Locate the cell with the specified text and output its [x, y] center coordinate. 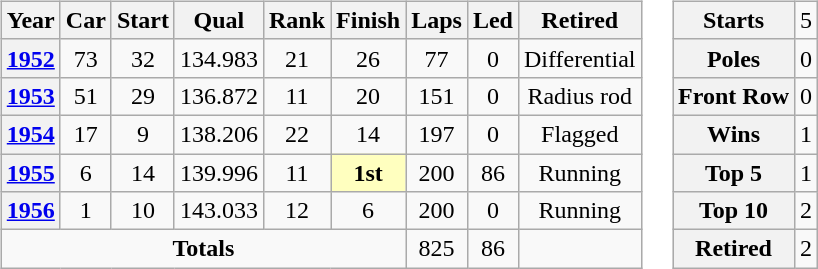
Qual [218, 20]
136.872 [218, 96]
Finish [368, 20]
21 [296, 58]
20 [368, 96]
9 [142, 134]
29 [142, 96]
1st [368, 173]
Year [30, 20]
5 [806, 20]
Radius rod [580, 96]
Led [492, 20]
Front Row [734, 96]
10 [142, 211]
32 [142, 58]
139.996 [218, 173]
Starts [734, 20]
1955 [30, 173]
1954 [30, 134]
26 [368, 58]
Flagged [580, 134]
1953 [30, 96]
Differential [580, 58]
825 [437, 249]
Wins [734, 134]
Poles [734, 58]
1956 [30, 211]
17 [86, 134]
73 [86, 58]
138.206 [218, 134]
134.983 [218, 58]
Rank [296, 20]
151 [437, 96]
1952 [30, 58]
Car [86, 20]
12 [296, 211]
143.033 [218, 211]
197 [437, 134]
22 [296, 134]
Totals [203, 249]
Laps [437, 20]
77 [437, 58]
Top 10 [734, 211]
Top 5 [734, 173]
51 [86, 96]
Start [142, 20]
